Search for the cell housing the specified text and yield its (X, Y) center coordinate. 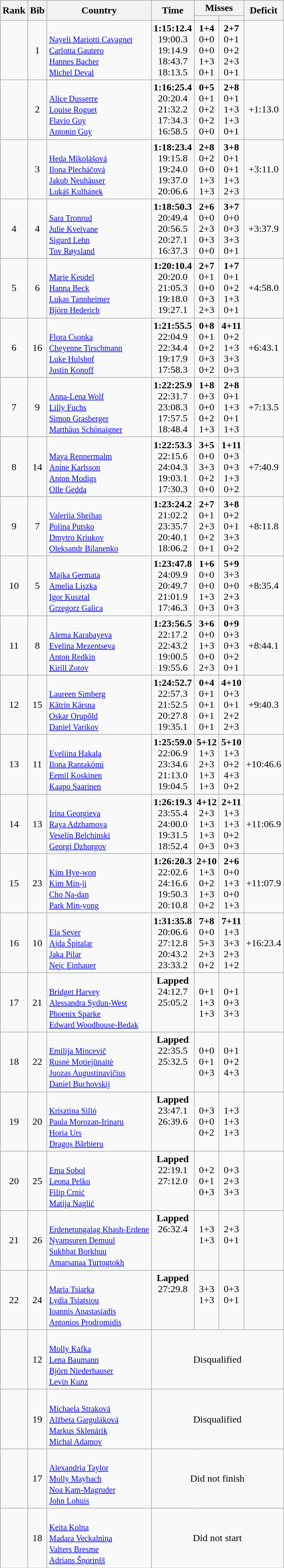
Lapped24:12.725:05.2 (173, 1002)
+7:13.5 (264, 407)
Alice DusserreLouise RoguetFlavio GuyAntonin Guy (99, 110)
1:18:50.320:49.420:56.520:27.116:37.3 (173, 229)
1:23:24.221:02.223:35.720:40.118:06.2 (173, 526)
1:24:52.722:57.321:52.520:27.819:35.1 (173, 705)
1+31+3 (206, 1240)
Eveliina HakalaIlona RantakömiEemil KoskinenKaapo Saarinen (99, 764)
23 (38, 883)
2 (38, 110)
1:20:10.420:20.021:05.319:18.019:27.1 (173, 288)
1:16:25.420:20.421:32.217:34.316:58.5 (173, 110)
4+11 0+21+3 3+30+3 (232, 348)
0+00+1 0+3 (206, 1062)
2+7 0+10+0 0+32+3 (206, 288)
5+93+30+0 2+30+3 (232, 586)
0+80+10+2 0+30+2 (206, 348)
Sara TronrudJulie KvelvaneSigurd LehnTov Røysland (99, 229)
Nayeli Mariotti CavagnetCarlotta GauteroHannes BacherMichel Deval (99, 50)
Michaela StrakováAlžbeta GargulákováMarkus SklenárikMichal Adamov (99, 1419)
2+8 0+20+0 1+31+3 (206, 169)
1:26:19.323:55.424:00.019:31.518:52.4 (173, 824)
0+9 0+30+3 0+20+1 (232, 645)
0+50+10+2 0+20+0 (206, 110)
Ela SeverAjda ŠpitalarJaka PilarNejc Einhauer (99, 943)
3+60+01+3 0+02+3 (206, 645)
+3:37.9 (264, 229)
Erdenetungalag Khash-ErdeneNyamsuren DemuulSukhbat BorkhuuAmarsanaa Turtogtokh (99, 1240)
+4:58.0 (264, 288)
Keita KolnaMadara VeckalniņaValters BresmeAdrians Šņoriņšš (99, 1538)
0+10+3 3+3 (232, 1002)
1:22:25.922:31.723:08.317:57.518:48.4 (173, 407)
Lapped27:29.8 (173, 1300)
Emilija MincevičRusnė MotiejūnaitėJuozas AugustinavičiusDaniel Buchovskij (99, 1062)
Deficit (264, 11)
Lapped22:35.525:32.5 (173, 1062)
+8:44.1 (264, 645)
Lapped23:47.126:39.6 (173, 1121)
3+31+3 (206, 1300)
3+50+03+3 0+20+0 (206, 467)
5+101+30+2 4+30+2 (232, 764)
0+30+0 0+2 (206, 1121)
3+8 0+10+1 1+32+3 (232, 169)
Country (99, 11)
2+111+31+3 0+20+3 (232, 824)
0+11+3 1+3 (206, 1002)
+16:23.4 (264, 943)
1:31:35.820:06.627:12.820:43.223:33.2 (173, 943)
1 (38, 50)
1+31+3 1+3 (232, 1121)
Marie KeudelHanna BeckLukas TannheimerBjörn Hederich (99, 288)
Irina GeorgievaRaya AdzhamovaVeselin BelchinskiGeorgi Dzhorgov (99, 824)
4+122+31+3 1+30+3 (206, 824)
3+7 0+00+3 3+30+1 (232, 229)
0+20+1 0+3 (206, 1181)
Maya RennermalmAnine KarlssonAnton ModigsOlle Gedda (99, 467)
Alexandria TaylorMolly MaybachNoa Kam-MagruderJohn Lohuis (99, 1478)
+11:07.9 (264, 883)
24 (38, 1300)
Maria TsiarkaLydia TsiatsiouIoannis AnastasiadisAntonios Prodromidis (99, 1300)
+8:11.8 (264, 526)
Lapped22:19.127:12.0 (173, 1181)
0+30+1 (232, 1300)
2+6 0+02+3 0+30+0 (206, 229)
1+40+00+0 1+30+1 (206, 50)
Molly KafkaLena BaumannBjörn NiederhauserLevin Kunz (99, 1359)
Valeriia SheihasPolina PutskoDmytro KriukovOleksandr Bilanenko (99, 526)
2+30+1 (232, 1240)
Did not start (217, 1538)
1+60+00+0 1+30+3 (206, 586)
+7:40.9 (264, 467)
Time (173, 11)
4+100+30+1 2+22+3 (232, 705)
Bridget HarveyAlessandra Sydun-WestPhoenix SparkeEdward Woodhouse-Bedak (99, 1002)
1:23:56.522:17.222:43.219:00.519:55.6 (173, 645)
1+80+30+0 0+21+3 (206, 407)
1:18:23.419:15.819:24.019:37.020:06.6 (173, 169)
1:21:55.522:04.922:34.419:17.917:58.3 (173, 348)
1:26:20.322:02.624:16.619:50.320:10.8 (173, 883)
Ema SobolLeona PelkoFilip CrnićMatija Naglić (99, 1181)
Heda MikolášováIlona PlecháčováJakub NeuhäuserLukáš Kulhánek (99, 169)
+11:06.9 (264, 824)
25 (38, 1181)
Lapped26:32.4 (173, 1240)
0+4 0+10+1 0+10+1 (206, 705)
Kim Hye-wonKim Min-jiCho Na-danPark Min-yong (99, 883)
+10:46.6 (264, 764)
2+60+01+3 0+01+3 (232, 883)
+9:40.3 (264, 705)
+8:35.4 (264, 586)
+6:43.1 (264, 348)
1+110+30+3 1+30+2 (232, 467)
1+7 0+10+2 1+30+1 (232, 288)
1:22:53.322:15.624:04.319:03.117:30.3 (173, 467)
+1:13.0 (264, 110)
0+32+3 3+3 (232, 1181)
1:15:12.419:00.319:14.918:43.718:13.5 (173, 50)
2+70+10+2 2+30+1 (232, 50)
2+101+30+2 1+30+2 (206, 883)
Flora CsonkaCheyenne TirschmannLuke HulshofJustin Konoff (99, 348)
1:23:47.824:09.920:49.721:01.917:46.3 (173, 586)
0+10+2 4+3 (232, 1062)
Misses (219, 8)
Bib (38, 11)
Majka GermataAmelia LiszkaIgor KusztalGrzegorz Galica (99, 586)
Rank (14, 11)
Krisztina SillóPaula Morozan-IrinaruHoria UrsDragoș Bărbieru (99, 1121)
5+121+32+3 1+31+3 (206, 764)
2+80+11+3 0+11+3 (232, 407)
+3:11.0 (264, 169)
7+80+05+3 2+30+2 (206, 943)
3+80+20+1 3+30+2 (232, 526)
1:25:59.022:06.923:34.621:13.019:04.5 (173, 764)
Did not finish (217, 1478)
3 (38, 169)
Alema KarabayevaEvelina MezentsevaAnton RedkinKirill Zotov (99, 645)
2+8 0+11+3 1+30+1 (232, 110)
7+111+33+3 2+31+2 (232, 943)
2+70+12+3 0+20+1 (206, 526)
Laureen SimbergKätrin KärsnaOskar OrupõldDaniel Varikov (99, 705)
Anna-Lena WolfLilly FuchsSimon GrasbergerMatthäus Schönaigner (99, 407)
26 (38, 1240)
